Provide the [x, y] coordinate of the cell's center where the given text is located.  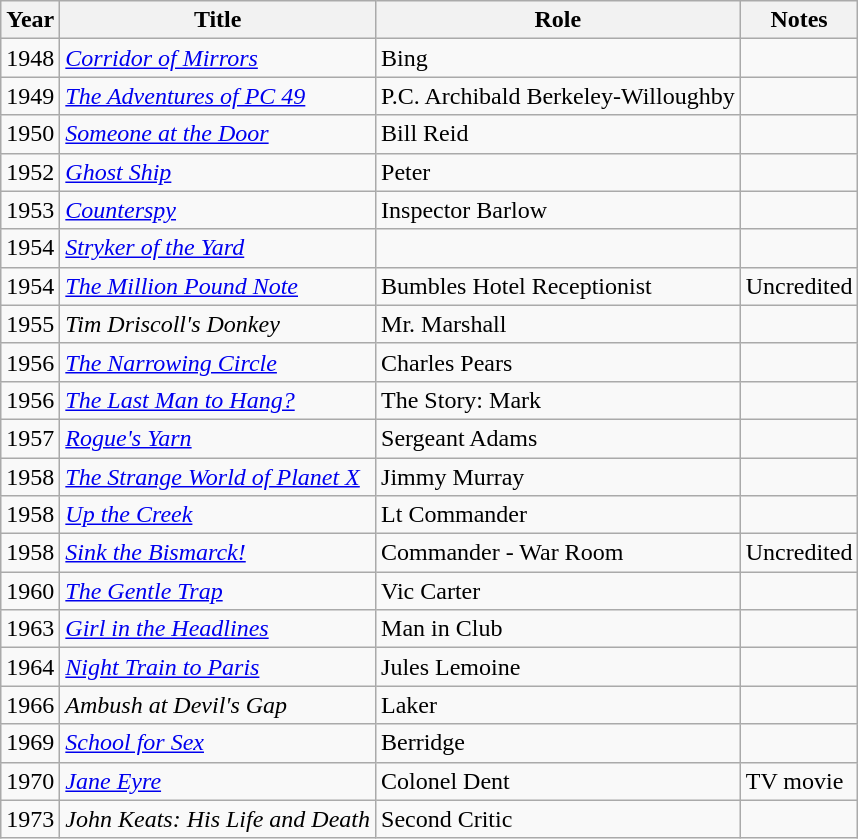
TV movie [799, 781]
The Narrowing Circle [218, 362]
The Strange World of Planet X [218, 477]
Night Train to Paris [218, 667]
Peter [558, 172]
1953 [30, 210]
The Gentle Trap [218, 591]
Tim Driscoll's Donkey [218, 324]
1969 [30, 743]
Sergeant Adams [558, 438]
Laker [558, 705]
Year [30, 20]
P.C. Archibald Berkeley-Willoughby [558, 96]
Lt Commander [558, 515]
Notes [799, 20]
Colonel Dent [558, 781]
Girl in the Headlines [218, 629]
Charles Pears [558, 362]
1949 [30, 96]
1963 [30, 629]
Stryker of the Yard [218, 248]
School for Sex [218, 743]
1948 [30, 58]
Jane Eyre [218, 781]
1952 [30, 172]
1973 [30, 819]
Corridor of Mirrors [218, 58]
The Last Man to Hang? [218, 400]
Sink the Bismarck! [218, 553]
Vic Carter [558, 591]
Ghost Ship [218, 172]
Man in Club [558, 629]
Mr. Marshall [558, 324]
Bumbles Hotel Receptionist [558, 286]
The Million Pound Note [218, 286]
Role [558, 20]
Berridge [558, 743]
Someone at the Door [218, 134]
Commander - War Room [558, 553]
1957 [30, 438]
1950 [30, 134]
1966 [30, 705]
The Story: Mark [558, 400]
1970 [30, 781]
1960 [30, 591]
The Adventures of PC 49 [218, 96]
Jules Lemoine [558, 667]
Inspector Barlow [558, 210]
Ambush at Devil's Gap [218, 705]
Bill Reid [558, 134]
Second Critic [558, 819]
Jimmy Murray [558, 477]
Bing [558, 58]
1955 [30, 324]
John Keats: His Life and Death [218, 819]
Title [218, 20]
Counterspy [218, 210]
1964 [30, 667]
Up the Creek [218, 515]
Rogue's Yarn [218, 438]
